Extract the [X, Y] coordinate from the center of the cell holding the provided text.  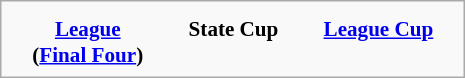
League Cup [379, 42]
League(Final Four) [88, 42]
State Cup [233, 42]
